Extract the [X, Y] coordinate from the center of the cell holding the provided text.  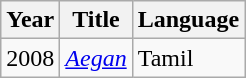
Title [96, 20]
Aegan [96, 58]
Tamil [188, 58]
Language [188, 20]
2008 [30, 58]
Year [30, 20]
